For the text-containing cell, return its midpoint in [X, Y] coordinate format. 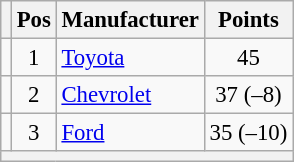
37 (–8) [248, 95]
Points [248, 20]
45 [248, 58]
3 [34, 133]
Pos [34, 20]
1 [34, 58]
2 [34, 95]
Chevrolet [130, 95]
Toyota [130, 58]
Manufacturer [130, 20]
35 (–10) [248, 133]
Ford [130, 133]
